Scan for the cell matching the given text and deliver its [x, y] coordinate at center. 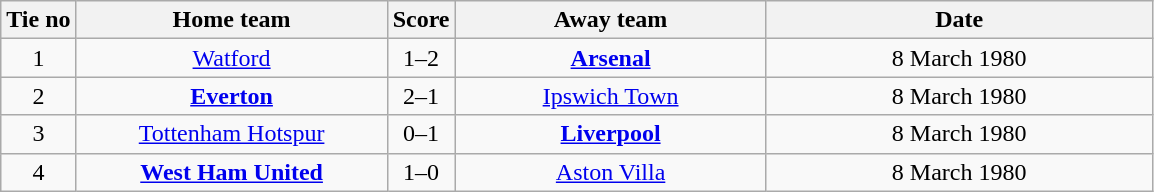
Everton [232, 96]
Score [421, 20]
Tie no [38, 20]
1–2 [421, 58]
1 [38, 58]
Date [959, 20]
1–0 [421, 172]
Tottenham Hotspur [232, 134]
Watford [232, 58]
Liverpool [610, 134]
Ipswich Town [610, 96]
0–1 [421, 134]
2–1 [421, 96]
Arsenal [610, 58]
3 [38, 134]
2 [38, 96]
Aston Villa [610, 172]
West Ham United [232, 172]
Home team [232, 20]
Away team [610, 20]
4 [38, 172]
